From the cell containing the given text, extract its center point as (X, Y) coordinate. 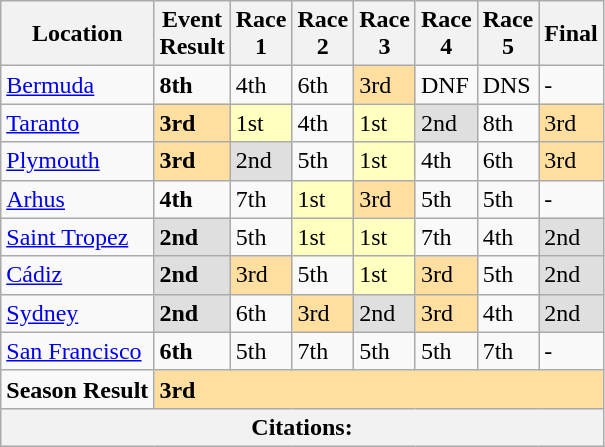
Taranto (78, 123)
Plymouth (78, 161)
EventResult (192, 34)
San Francisco (78, 351)
Race5 (508, 34)
Season Result (78, 389)
Location (78, 34)
Arhus (78, 199)
Saint Tropez (78, 237)
DNF (446, 85)
Final (571, 34)
Citations: (302, 427)
DNS (508, 85)
Cádiz (78, 275)
Race4 (446, 34)
Bermuda (78, 85)
Race2 (323, 34)
Sydney (78, 313)
Race1 (261, 34)
Race3 (385, 34)
